From the cell containing the given text, extract its center point as (x, y) coordinate. 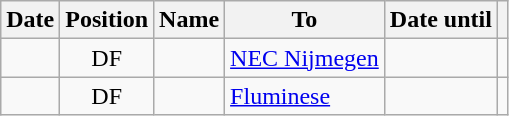
Position (107, 20)
Date (30, 20)
NEC Nijmegen (305, 58)
To (305, 20)
Date until (440, 20)
Fluminese (305, 96)
Name (190, 20)
